Output the [x, y] coordinate of the center of the cell containing the given text.  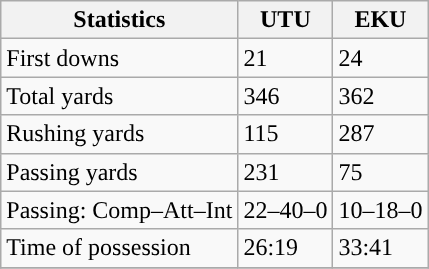
Time of possession [120, 248]
75 [380, 172]
Passing yards [120, 172]
Statistics [120, 20]
287 [380, 134]
21 [286, 58]
First downs [120, 58]
115 [286, 134]
362 [380, 96]
231 [286, 172]
346 [286, 96]
Passing: Comp–Att–Int [120, 210]
EKU [380, 20]
24 [380, 58]
22–40–0 [286, 210]
33:41 [380, 248]
10–18–0 [380, 210]
26:19 [286, 248]
Total yards [120, 96]
Rushing yards [120, 134]
UTU [286, 20]
